Find where the given text appears and provide that cell's center as [x, y] coordinate. 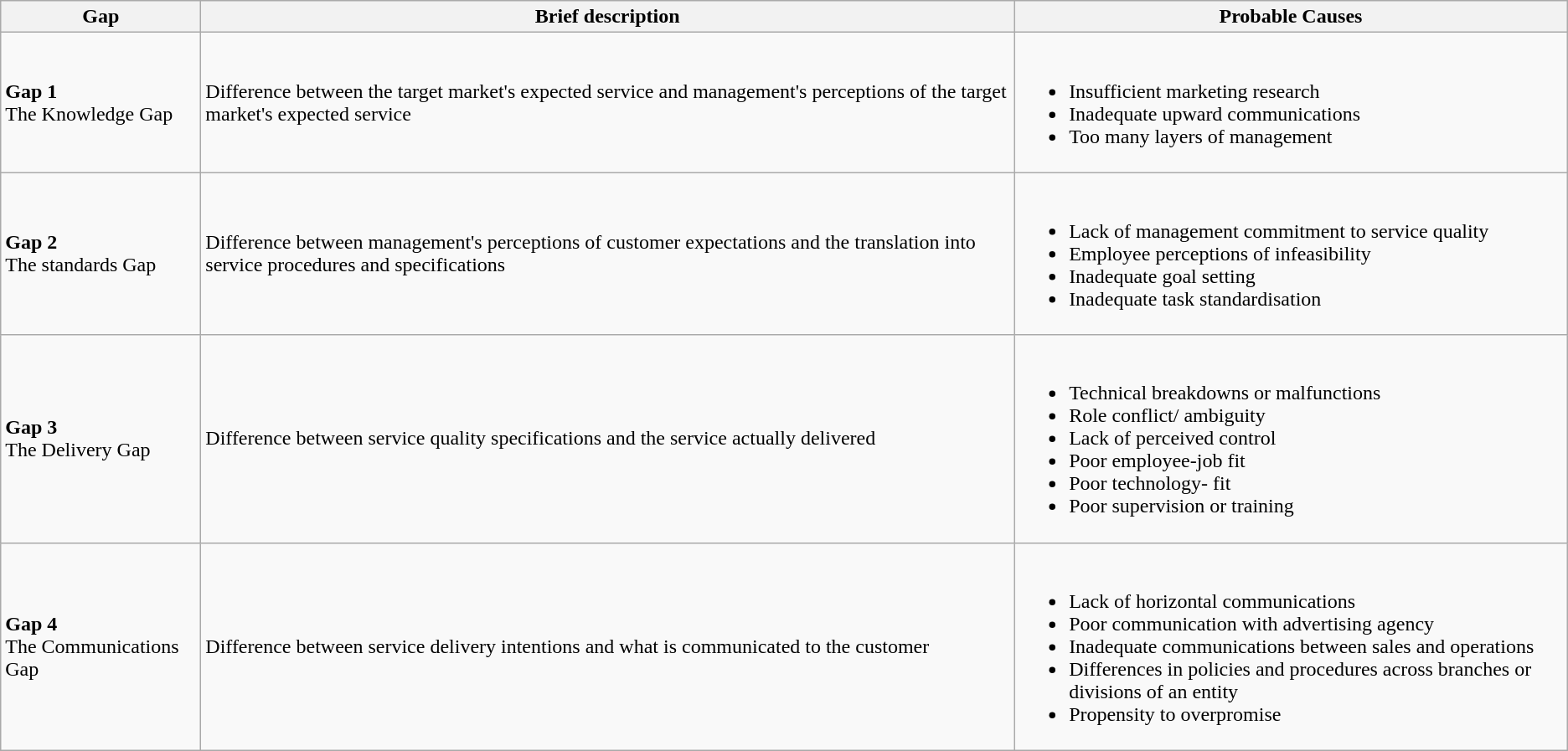
Gap 2The standards Gap [101, 254]
Probable Causes [1292, 17]
Gap [101, 17]
Difference between service delivery intentions and what is communicated to the customer [608, 646]
Difference between the target market's expected service and management's perceptions of the target market's expected service [608, 102]
Insufficient marketing researchInadequate upward communicationsToo many layers of management [1292, 102]
Gap 1The Knowledge Gap [101, 102]
Gap 4The Communications Gap [101, 646]
Gap 3The Delivery Gap [101, 439]
Brief description [608, 17]
Difference between service quality specifications and the service actually delivered [608, 439]
Difference between management's perceptions of customer expectations and the translation into service procedures and specifications [608, 254]
Lack of management commitment to service qualityEmployee perceptions of infeasibilityInadequate goal settingInadequate task standardisation [1292, 254]
